Find where the given text appears and provide that cell's center as [x, y] coordinate. 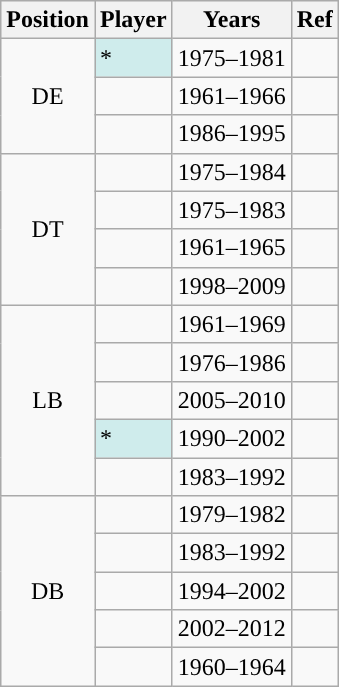
1994–2002 [232, 591]
Ref [314, 20]
1975–1983 [232, 210]
2002–2012 [232, 629]
DE [48, 96]
Position [48, 20]
Player [133, 20]
1976–1986 [232, 362]
1998–2009 [232, 286]
LB [48, 400]
1961–1969 [232, 324]
1990–2002 [232, 438]
1961–1966 [232, 96]
DT [48, 229]
1961–1965 [232, 248]
2005–2010 [232, 400]
Years [232, 20]
DB [48, 591]
1960–1964 [232, 667]
1975–1984 [232, 172]
1975–1981 [232, 58]
1979–1982 [232, 515]
1986–1995 [232, 134]
